Provide the (X, Y) coordinate of the cell's center where the given text is located.  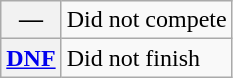
— (31, 20)
DNF (31, 58)
Did not finish (146, 58)
Did not compete (146, 20)
